Return (x, y) of the center of cell containing provided text 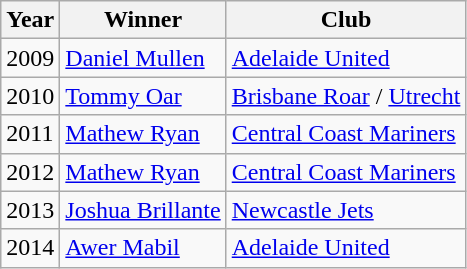
2010 (30, 96)
Club (346, 20)
Joshua Brillante (143, 210)
2013 (30, 210)
Awer Mabil (143, 248)
Newcastle Jets (346, 210)
Brisbane Roar / Utrecht (346, 96)
2011 (30, 134)
2009 (30, 58)
Daniel Mullen (143, 58)
2014 (30, 248)
Tommy Oar (143, 96)
Year (30, 20)
Winner (143, 20)
2012 (30, 172)
